Return (X, Y) of the center of cell containing provided text 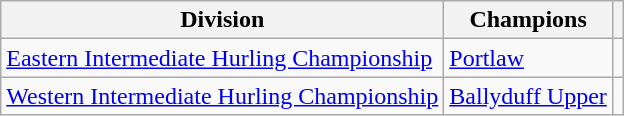
Ballyduff Upper (528, 96)
Eastern Intermediate Hurling Championship (222, 58)
Division (222, 20)
Portlaw (528, 58)
Champions (528, 20)
Western Intermediate Hurling Championship (222, 96)
